Search for the cell housing the specified text and yield its [x, y] center coordinate. 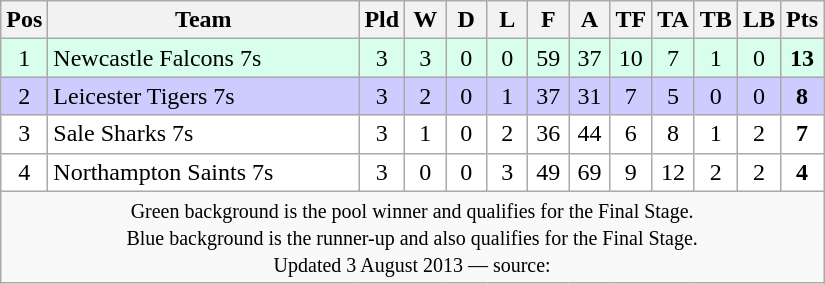
Pts [802, 20]
Leicester Tigers 7s [204, 96]
Pos [24, 20]
6 [631, 134]
49 [548, 172]
44 [590, 134]
36 [548, 134]
W [426, 20]
59 [548, 58]
Newcastle Falcons 7s [204, 58]
31 [590, 96]
LB [758, 20]
12 [674, 172]
69 [590, 172]
A [590, 20]
10 [631, 58]
TA [674, 20]
Northampton Saints 7s [204, 172]
L [508, 20]
13 [802, 58]
TF [631, 20]
TB [716, 20]
9 [631, 172]
5 [674, 96]
Sale Sharks 7s [204, 134]
Pld [382, 20]
D [466, 20]
F [548, 20]
Team [204, 20]
